Identify which cell holds the provided text, then report its (x, y) central coordinate. 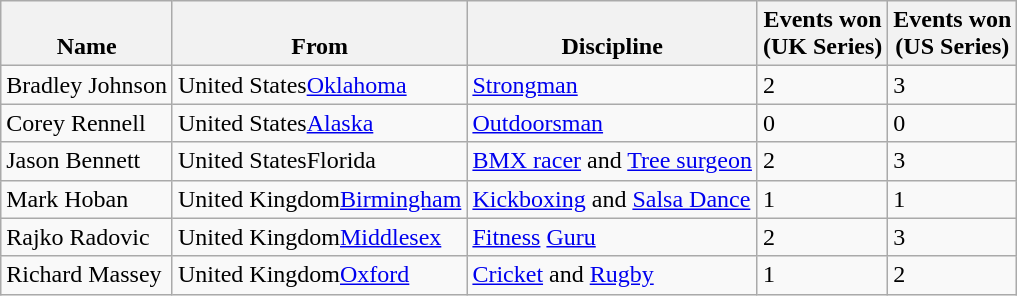
Name (87, 34)
Events won(UK Series) (822, 34)
Jason Bennett (87, 161)
BMX racer and Tree surgeon (612, 161)
United StatesOklahoma (319, 85)
Discipline (612, 34)
Strongman (612, 85)
United StatesFlorida (319, 161)
Cricket and Rugby (612, 275)
Corey Rennell (87, 123)
Outdoorsman (612, 123)
United KingdomBirmingham (319, 199)
Kickboxing and Salsa Dance (612, 199)
United StatesAlaska (319, 123)
United KingdomMiddlesex (319, 237)
Fitness Guru (612, 237)
Events won(US Series) (952, 34)
United KingdomOxford (319, 275)
From (319, 34)
Rajko Radovic (87, 237)
Bradley Johnson (87, 85)
Richard Massey (87, 275)
Mark Hoban (87, 199)
